Identify which cell holds the provided text, then report its [x, y] central coordinate. 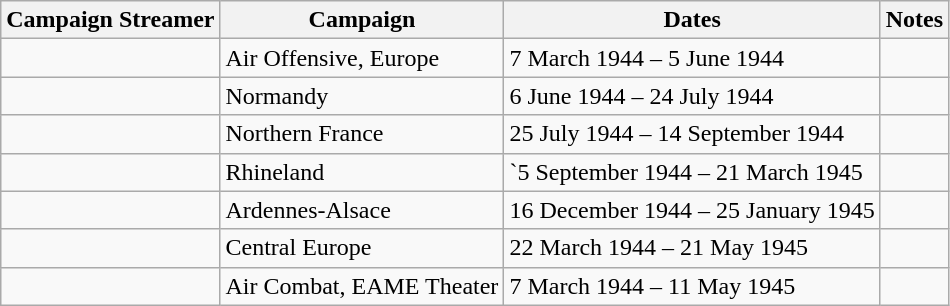
Rhineland [362, 172]
Central Europe [362, 248]
Air Combat, EAME Theater [362, 286]
6 June 1944 – 24 July 1944 [692, 96]
7 March 1944 – 11 May 1945 [692, 286]
16 December 1944 – 25 January 1945 [692, 210]
Normandy [362, 96]
22 March 1944 – 21 May 1945 [692, 248]
7 March 1944 – 5 June 1944 [692, 58]
Northern France [362, 134]
`5 September 1944 – 21 March 1945 [692, 172]
Campaign [362, 20]
Notes [914, 20]
Campaign Streamer [110, 20]
Dates [692, 20]
Air Offensive, Europe [362, 58]
25 July 1944 – 14 September 1944 [692, 134]
Ardennes-Alsace [362, 210]
